Pinpoint the cell where the given text exists, returning its (X, Y) midpoint coordinate. 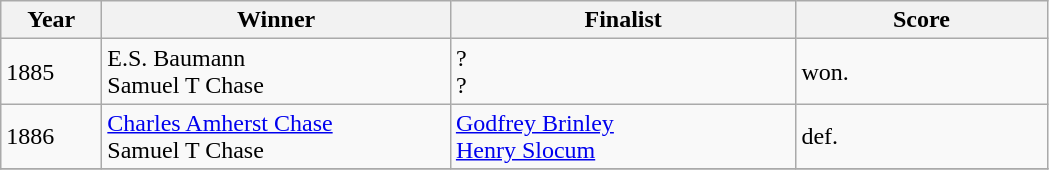
E.S. Baumann Samuel T Chase (276, 72)
Year (52, 20)
1886 (52, 136)
Score (922, 20)
won. (922, 72)
def. (922, 136)
Godfrey Brinley Henry Slocum (623, 136)
Winner (276, 20)
1885 (52, 72)
Finalist (623, 20)
? ? (623, 72)
Charles Amherst Chase Samuel T Chase (276, 136)
